Find where the given text appears and provide that cell's center as [x, y] coordinate. 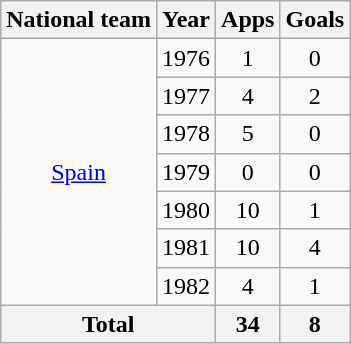
1977 [186, 96]
5 [248, 134]
Year [186, 20]
Total [108, 324]
2 [315, 96]
1982 [186, 286]
1980 [186, 210]
34 [248, 324]
Goals [315, 20]
8 [315, 324]
Spain [79, 172]
National team [79, 20]
Apps [248, 20]
1981 [186, 248]
1979 [186, 172]
1978 [186, 134]
1976 [186, 58]
